Scan for the cell matching the given text and deliver its (x, y) coordinate at center. 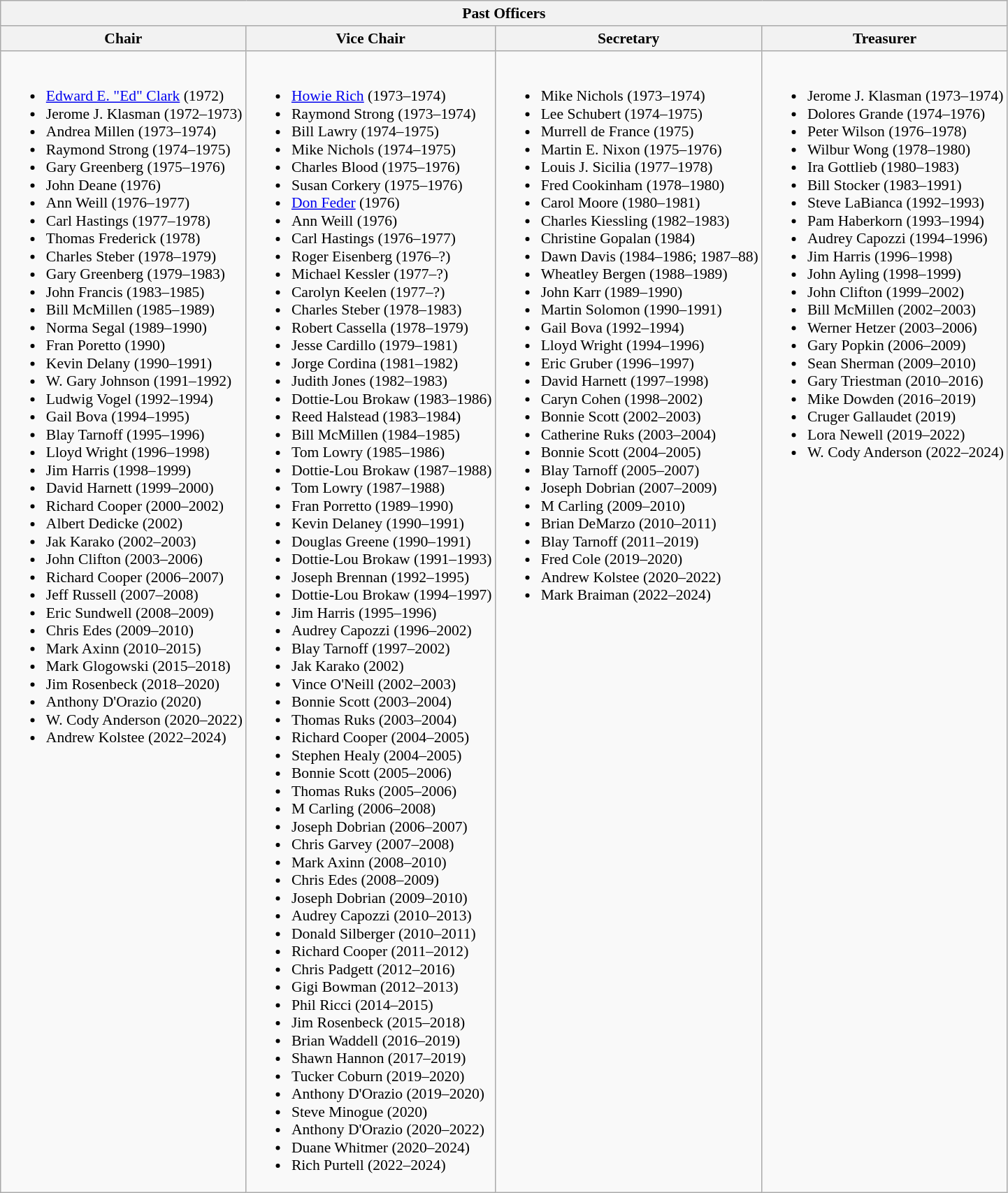
Treasurer (885, 38)
Secretary (629, 38)
Vice Chair (370, 38)
Chair (123, 38)
Past Officers (504, 13)
